Locate the cell with the specified text and output its [X, Y] center coordinate. 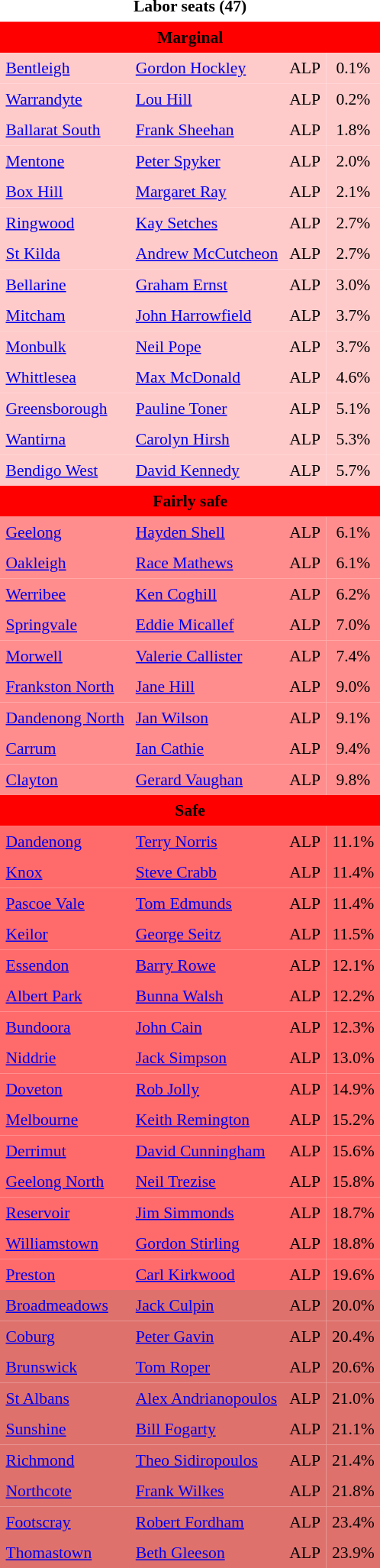
Morwell [65, 655]
Whittlesea [65, 377]
Ian Cathie [206, 748]
Bendigo West [65, 470]
Dandenong [65, 841]
Marginal [190, 37]
David Kennedy [206, 470]
Melbourne [65, 1120]
Brunswick [65, 1367]
Keith Remington [206, 1120]
Ballarat South [65, 130]
Werribee [65, 593]
Bill Fogarty [206, 1429]
Frank Wilkes [206, 1491]
Bentleigh [65, 68]
Box Hill [65, 192]
Hayden Shell [206, 532]
Theo Sidiropoulos [206, 1460]
Race Mathews [206, 563]
Bundoora [65, 1026]
Preston [65, 1274]
Bellarine [65, 284]
Jan Wilson [206, 717]
Lou Hill [206, 99]
Fairly safe [190, 501]
St Albans [65, 1398]
Peter Gavin [206, 1336]
Beth Gleeson [206, 1553]
Gordon Stirling [206, 1243]
Mitcham [65, 315]
Broadmeadows [65, 1305]
Steve Crabb [206, 872]
Sunshine [65, 1429]
Max McDonald [206, 377]
Albert Park [65, 996]
Kay Setches [206, 222]
Greensborough [65, 408]
Rob Jolly [206, 1088]
Jack Culpin [206, 1305]
Peter Spyker [206, 160]
Warrandyte [65, 99]
Tom Edmunds [206, 903]
Robert Fordham [206, 1521]
Tom Roper [206, 1367]
Doveton [65, 1088]
David Cunningham [206, 1150]
Coburg [65, 1336]
Reservoir [65, 1212]
Neil Trezise [206, 1182]
Springvale [65, 625]
Dandenong North [65, 717]
George Seitz [206, 934]
Jim Simmonds [206, 1212]
Eddie Micallef [206, 625]
Bunna Walsh [206, 996]
Niddrie [65, 1058]
Gordon Hockley [206, 68]
Northcote [65, 1491]
Graham Ernst [206, 284]
Ken Coghill [206, 593]
Carolyn Hirsh [206, 439]
Alex Andrianopoulos [206, 1398]
Thomastown [65, 1553]
Knox [65, 872]
Safe [190, 810]
Keilor [65, 934]
Frank Sheehan [206, 130]
Footscray [65, 1521]
Jack Simpson [206, 1058]
Carl Kirkwood [206, 1274]
Geelong North [65, 1182]
Monbulk [65, 346]
Frankston North [65, 687]
Jane Hill [206, 687]
St Kilda [65, 254]
Carrum [65, 748]
Barry Rowe [206, 965]
Pascoe Vale [65, 903]
Andrew McCutcheon [206, 254]
Richmond [65, 1460]
Mentone [65, 160]
Terry Norris [206, 841]
Gerard Vaughan [206, 779]
Geelong [65, 532]
Oakleigh [65, 563]
Wantirna [65, 439]
Derrimut [65, 1150]
Neil Pope [206, 346]
Williamstown [65, 1243]
Valerie Callister [206, 655]
John Harrowfield [206, 315]
Clayton [65, 779]
Ringwood [65, 222]
John Cain [206, 1026]
Margaret Ray [206, 192]
Essendon [65, 965]
Pauline Toner [206, 408]
